Identify which cell holds the provided text, then report its [X, Y] central coordinate. 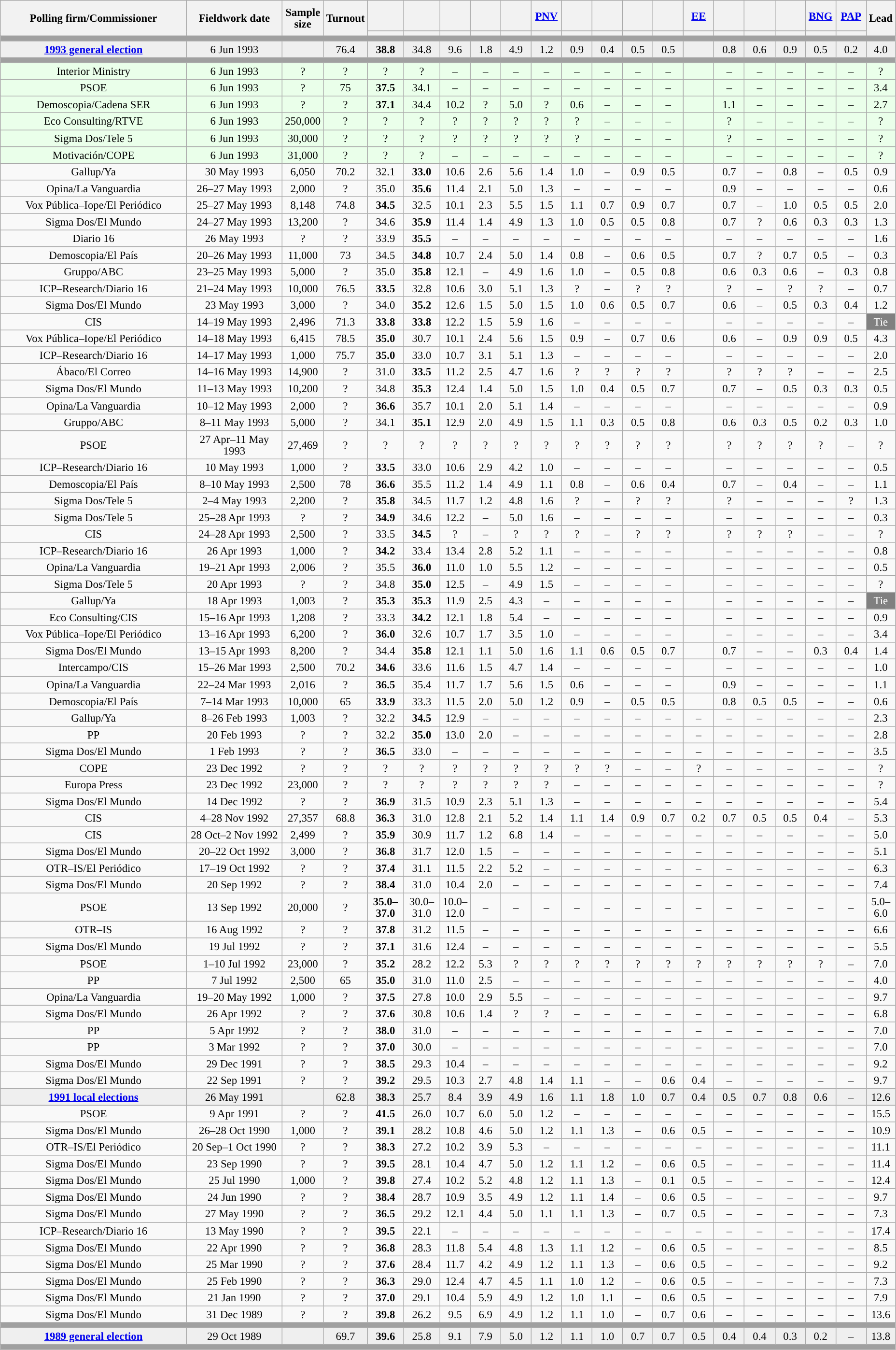
7.4 [881, 885]
10.8 [455, 1130]
Sample size [303, 18]
7 Jul 1992 [234, 981]
30 May 1993 [234, 172]
13,200 [303, 222]
PNV [546, 15]
22 Apr 1990 [234, 1247]
20 Sep–1 Oct 1990 [234, 1148]
27,357 [303, 818]
1991 local elections [94, 1097]
22 Sep 1991 [234, 1080]
32.6 [422, 635]
Eco Consulting/CIS [94, 617]
32.5 [422, 205]
14–19 May 1993 [234, 322]
23 May 1993 [234, 305]
11–13 May 1993 [234, 389]
31.6 [422, 947]
OTR–IS [94, 930]
30.9 [422, 835]
30.0 [422, 1047]
Interior Ministry [94, 71]
13.0 [455, 734]
39.2 [385, 1080]
Fieldwork date [234, 18]
11,000 [303, 255]
28.1 [422, 1164]
13 Sep 1992 [234, 907]
4–28 Nov 1992 [234, 818]
2.6 [486, 172]
69.7 [346, 1336]
27,469 [303, 444]
71.3 [346, 322]
41.5 [385, 1114]
25 Feb 1990 [234, 1281]
6.9 [486, 1315]
4.6 [486, 1130]
31.7 [422, 852]
Diario 16 [94, 239]
29.0 [422, 1281]
PAP [851, 15]
76.5 [346, 289]
31.2 [422, 930]
1–10 Jul 1992 [234, 963]
26 May 1991 [234, 1097]
24–27 May 1993 [234, 222]
20–22 Oct 1992 [234, 852]
11.8 [455, 1247]
17.4 [881, 1231]
25–28 Apr 1993 [234, 518]
8–26 Feb 1993 [234, 718]
2,006 [303, 568]
32.8 [422, 289]
38.5 [385, 1064]
26 May 1993 [234, 239]
9.5 [455, 1315]
10.0 [455, 997]
19 Jul 1992 [234, 947]
10.3 [455, 1080]
39.1 [385, 1130]
14,900 [303, 372]
6.0 [486, 1114]
31,000 [303, 155]
25.7 [422, 1097]
27 Apr–11 May 1993 [234, 444]
11.6 [455, 668]
25 Jul 1990 [234, 1180]
6,050 [303, 172]
35.7 [422, 406]
33.6 [422, 668]
15–16 Apr 1993 [234, 617]
30.7 [422, 339]
28 Oct–2 Nov 1992 [234, 835]
Turnout [346, 18]
1989 general election [94, 1336]
Eco Consulting/RTVE [94, 122]
33.4 [422, 551]
35.4 [422, 685]
30.0–31.0 [422, 907]
Ábaco/El Correo [94, 372]
74.8 [346, 205]
6,415 [303, 339]
25–27 May 1993 [234, 205]
26 Apr 1992 [234, 1013]
8.5 [881, 1247]
Lead [881, 18]
23–25 May 1993 [234, 271]
Demoscopia/Cadena SER [94, 105]
250,000 [303, 122]
20 Sep 1992 [234, 885]
32.1 [385, 172]
31 Dec 1989 [234, 1315]
27 May 1990 [234, 1214]
2,499 [303, 835]
4.5 [516, 1281]
12.0 [455, 852]
29 Dec 1991 [234, 1064]
78 [346, 484]
18 Apr 1993 [234, 601]
26–28 Oct 1990 [234, 1130]
34.0 [385, 305]
3 Mar 1992 [234, 1047]
38.0 [385, 1031]
34.9 [385, 518]
10,200 [303, 389]
2.2 [486, 868]
9.1 [455, 1336]
24–28 Apr 1993 [234, 534]
13–16 Apr 1993 [234, 635]
BNG [821, 15]
75.7 [346, 355]
73 [346, 255]
3.1 [486, 355]
EE [699, 15]
20,000 [303, 907]
26.0 [422, 1114]
29.5 [422, 1080]
29 Oct 1989 [234, 1336]
2–4 May 1993 [234, 500]
Europa Press [94, 784]
20 Apr 1993 [234, 584]
35.1 [422, 422]
14–17 May 1993 [234, 355]
28.7 [422, 1198]
78.5 [346, 339]
19–21 Apr 1993 [234, 568]
28.3 [422, 1247]
8–10 May 1993 [234, 484]
62.8 [346, 1097]
36.9 [385, 802]
24 Jun 1990 [234, 1198]
10 May 1993 [234, 468]
5.0–6.0 [881, 907]
75 [346, 88]
8–11 May 1993 [234, 422]
0.1 [668, 1180]
30,000 [303, 138]
37.4 [385, 868]
35.6 [422, 188]
6,200 [303, 635]
25.8 [422, 1336]
22–24 Mar 1993 [234, 685]
12.8 [455, 818]
25 Mar 1990 [234, 1265]
20 Feb 1993 [234, 734]
23 Sep 1990 [234, 1164]
11.1 [881, 1148]
Motivación/COPE [94, 155]
31.5 [422, 802]
12.5 [455, 584]
8.4 [455, 1097]
16 Aug 1992 [234, 930]
1,208 [303, 617]
COPE [94, 768]
13.6 [881, 1315]
68.8 [346, 818]
26–27 May 1993 [234, 188]
27.4 [422, 1180]
14–16 May 1993 [234, 372]
9.6 [455, 49]
15.5 [881, 1114]
13 May 1990 [234, 1231]
10.0–12.0 [455, 907]
29.2 [422, 1214]
29.3 [422, 1064]
29.1 [422, 1297]
14 Dec 1992 [234, 802]
Polling firm/Commissioner [94, 18]
7–14 Mar 1993 [234, 701]
28.4 [422, 1265]
27.8 [422, 997]
4.4 [486, 1214]
13.4 [455, 551]
20–26 May 1993 [234, 255]
2,016 [303, 685]
13.8 [881, 1336]
37.8 [385, 930]
38.8 [385, 49]
35.0–37.0 [385, 907]
Intercampo/CIS [94, 668]
5 Apr 1992 [234, 1031]
1 Feb 1993 [234, 752]
17–19 Oct 1992 [234, 868]
2,496 [303, 322]
19–20 May 1992 [234, 997]
26.2 [422, 1315]
1993 general election [94, 49]
13–15 Apr 1993 [234, 651]
21–24 May 1993 [234, 289]
8,200 [303, 651]
31.1 [422, 868]
6.6 [881, 930]
6.3 [881, 868]
22.1 [422, 1231]
11.9 [455, 601]
14–18 May 1993 [234, 339]
21 Jan 1990 [234, 1297]
10–12 May 1993 [234, 406]
26 Apr 1993 [234, 551]
39.6 [385, 1336]
27.2 [422, 1148]
15–26 Mar 1993 [234, 668]
3.0 [486, 289]
2,200 [303, 500]
30.8 [422, 1013]
76.4 [346, 49]
9 Apr 1991 [234, 1114]
8,148 [303, 205]
